Search for the cell housing the specified text and yield its [x, y] center coordinate. 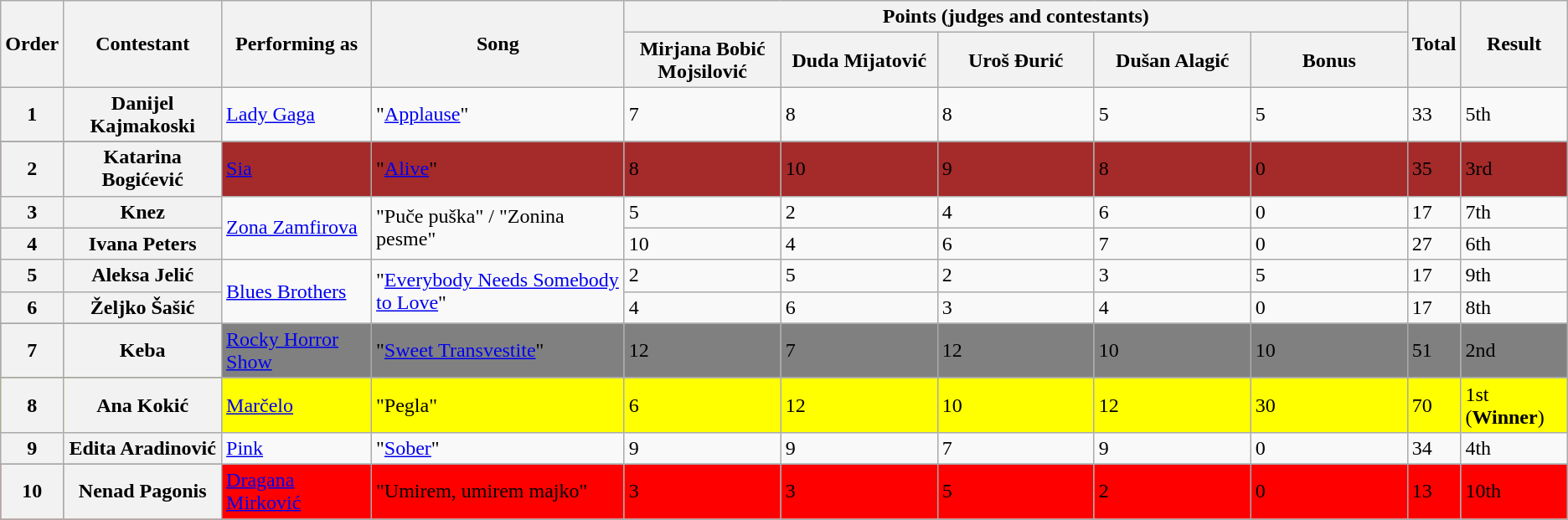
8th [1514, 307]
Contestant [142, 44]
Katarina Bogićević [142, 169]
70 [1434, 405]
Ana Kokić [142, 405]
"Puče puška" / "Zonina pesme" [498, 228]
Song [498, 44]
Duda Mijatović [859, 60]
Total [1434, 44]
Keba [142, 350]
Zona Zamfirova [297, 228]
Points (judges and contestants) [1015, 17]
Blues Brothers [297, 291]
3rd [1514, 169]
4th [1514, 448]
"Sweet Transvestite" [498, 350]
10th [1514, 491]
"Umirem, umirem majko" [498, 491]
30 [1328, 405]
Sia [297, 169]
5th [1514, 114]
1st (Winner) [1514, 405]
"Applause" [498, 114]
6th [1514, 244]
2nd [1514, 350]
Order [32, 44]
Marčelo [297, 405]
51 [1434, 350]
"Alive" [498, 169]
Result [1514, 44]
1 [32, 114]
Edita Aradinović [142, 448]
Ivana Peters [142, 244]
Performing as [297, 44]
13 [1434, 491]
Bonus [1328, 60]
27 [1434, 244]
33 [1434, 114]
Lady Gaga [297, 114]
Knez [142, 212]
"Pegla" [498, 405]
34 [1434, 448]
Dragana Mirković [297, 491]
Željko Šašić [142, 307]
Danijel Kajmakoski [142, 114]
Uroš Đurić [1015, 60]
Pink [297, 448]
"Sober" [498, 448]
Nenad Pagonis [142, 491]
35 [1434, 169]
Rocky Horror Show [297, 350]
7th [1514, 212]
Aleksa Jelić [142, 275]
Dušan Alagić [1173, 60]
9th [1514, 275]
Mirjana Bobić Mojsilović [702, 60]
"Everybody Needs Somebody to Love" [498, 291]
